Search for the cell housing the specified text and yield its [x, y] center coordinate. 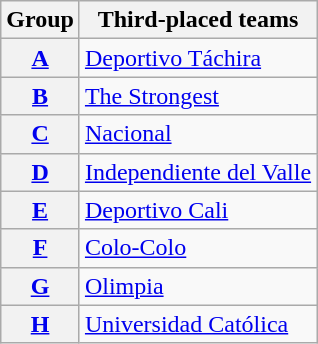
A [40, 58]
B [40, 96]
D [40, 172]
Third-placed teams [198, 20]
Colo-Colo [198, 248]
C [40, 134]
Universidad Católica [198, 324]
H [40, 324]
G [40, 286]
Deportivo Táchira [198, 58]
The Strongest [198, 96]
Independiente del Valle [198, 172]
Group [40, 20]
Olimpia [198, 286]
E [40, 210]
Nacional [198, 134]
Deportivo Cali [198, 210]
F [40, 248]
